From the cell containing the given text, extract its center point as [x, y] coordinate. 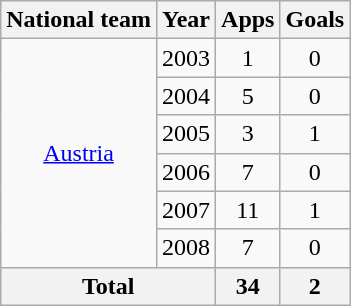
34 [248, 286]
Goals [315, 20]
5 [248, 96]
2 [315, 286]
2004 [186, 96]
2006 [186, 172]
2008 [186, 248]
Total [108, 286]
Apps [248, 20]
11 [248, 210]
2003 [186, 58]
3 [248, 134]
Year [186, 20]
2005 [186, 134]
National team [79, 20]
Austria [79, 153]
2007 [186, 210]
